Determine the (X, Y) coordinate at the center of the cell enclosing the given text.  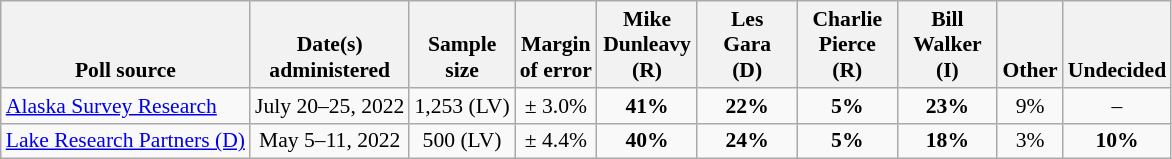
Lake Research Partners (D) (126, 141)
18% (947, 141)
July 20–25, 2022 (330, 106)
1,253 (LV) (462, 106)
Date(s)administered (330, 44)
9% (1030, 106)
24% (747, 141)
± 4.4% (556, 141)
CharliePierce(R) (847, 44)
23% (947, 106)
LesGara(D) (747, 44)
± 3.0% (556, 106)
Marginof error (556, 44)
22% (747, 106)
Poll source (126, 44)
MikeDunleavy(R) (647, 44)
41% (647, 106)
Alaska Survey Research (126, 106)
– (1117, 106)
40% (647, 141)
3% (1030, 141)
500 (LV) (462, 141)
10% (1117, 141)
BillWalker(I) (947, 44)
Undecided (1117, 44)
Other (1030, 44)
Samplesize (462, 44)
May 5–11, 2022 (330, 141)
